Scan for the cell matching the given text and deliver its [X, Y] coordinate at center. 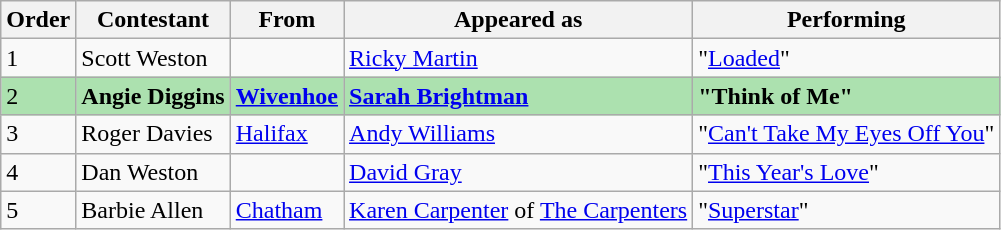
David Gray [518, 172]
Sarah Brightman [518, 96]
2 [38, 96]
Roger Davies [153, 134]
4 [38, 172]
Barbie Allen [153, 210]
"This Year's Love" [846, 172]
Dan Weston [153, 172]
"Superstar" [846, 210]
From [286, 20]
Wivenhoe [286, 96]
Karen Carpenter of The Carpenters [518, 210]
"Loaded" [846, 58]
1 [38, 58]
Contestant [153, 20]
Order [38, 20]
Andy Williams [518, 134]
Angie Diggins [153, 96]
5 [38, 210]
3 [38, 134]
"Can't Take My Eyes Off You" [846, 134]
Halifax [286, 134]
Appeared as [518, 20]
Chatham [286, 210]
Performing [846, 20]
"Think of Me" [846, 96]
Scott Weston [153, 58]
Ricky Martin [518, 58]
